Find where the given text appears and provide that cell's center as [X, Y] coordinate. 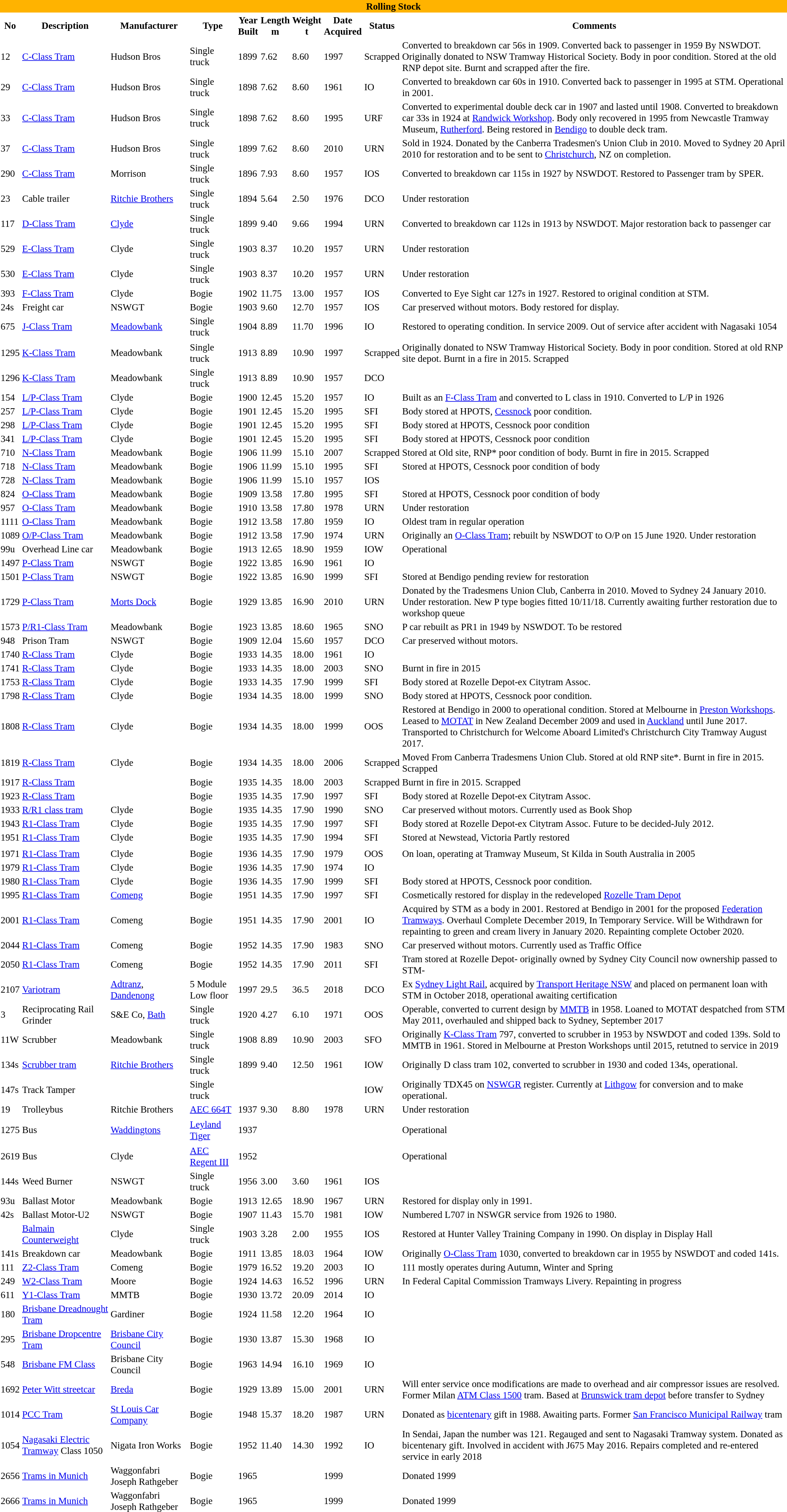
290 [10, 174]
14.94 [275, 1365]
3.60 [307, 1182]
1990 [343, 810]
9.30 [275, 1109]
Status [382, 26]
12.20 [307, 1314]
1741 [10, 668]
1111 [10, 521]
11.75 [275, 293]
Freight car [65, 307]
Breakdown car [65, 1253]
249 [10, 1281]
1740 [10, 654]
14.63 [275, 1281]
Converted to breakdown car 112s in 1913 by NSWDOT. Major restoration back to passenger car [594, 224]
AEC Regent III [213, 1156]
Originally donated to NSW Tramway Historical Society. Body in poor condition. Stored at old RNP site depot. Burnt in a fire in 2015. Scrapped [594, 353]
Breda [149, 1390]
MMTB [149, 1295]
Converted to Eye Sight car 127s in 1927. Restored to original condition at STM. [594, 293]
3 [10, 1014]
1902 [248, 293]
13.00 [307, 293]
Morts Dock [149, 602]
Scrubber tram [65, 1065]
2044 [10, 945]
1798 [10, 696]
Comments [594, 26]
9.60 [275, 307]
Type [213, 26]
1911 [248, 1253]
Originally TDX45 on NSWGR register. Currently at Lithgow for conversion and to make operational. [594, 1090]
16.10 [307, 1365]
9.66 [307, 224]
Z2-Class Tram [65, 1267]
PCC Tram [65, 1415]
Variotram [65, 989]
Peter Witt streetcar [65, 1390]
2011 [343, 964]
710 [10, 452]
2014 [343, 1295]
F-Class Tram [65, 293]
P car rebuilt as PR1 in 1949 by NSWDOT. To be restored [594, 627]
2656 [10, 1476]
Cosmetically restored for display in the redeveloped Rozelle Tram Depot [594, 895]
No [10, 26]
Originally O-Class Tram 1030, converted to breakdown car in 1955 by NSWDOT and coded 141s. [594, 1253]
2007 [343, 452]
D-Class Tram [65, 224]
1014 [10, 1415]
611 [10, 1295]
3.28 [275, 1234]
Lengthm [275, 26]
12.50 [307, 1065]
2107 [10, 989]
2050 [10, 964]
36.5 [307, 989]
Numbered L707 in NSWGR service from 1926 to 1980. [594, 1215]
Moved From Canberra Tradesmens Union Club. Stored at old RNP site*. Burnt in fire in 2015. Scrapped [594, 763]
4.27 [275, 1014]
13.87 [275, 1339]
Restored to operating condition. In service 2009. Out of service after accident with Nagasaki 1054 [594, 327]
7.93 [275, 174]
11W [10, 1039]
1894 [248, 199]
2006 [343, 763]
33 [10, 118]
Reciprocating Rail Grinder [65, 1014]
29 [10, 87]
Burnt in fire in 2015 [594, 668]
R/R1 class tram [65, 810]
O/P-Class Tram [65, 535]
99u [10, 549]
948 [10, 640]
6.10 [307, 1014]
Y1-Class Tram [65, 1295]
1967 [343, 1201]
529 [10, 249]
1948 [248, 1415]
1753 [10, 682]
2.00 [307, 1234]
13.89 [275, 1390]
Burnt in fire in 2015. Scrapped [594, 782]
Trolleybus [65, 1109]
1296 [10, 378]
Trams in Munich [65, 1476]
Ballast Motor-U2 [65, 1215]
341 [10, 439]
Donated as bicentenary gift in 1988. Awaiting parts. Former San Francisco Municipal Railway tram [594, 1415]
11.43 [275, 1215]
5 Module Low floor [213, 989]
1573 [10, 627]
Oldest tram in regular operation [594, 521]
1943 [10, 823]
Restored for display only in 1991. [594, 1201]
Converted to breakdown car 115s in 1927 by NSWDOT. Restored to Passenger tram by SPER. [594, 174]
Converted to breakdown car 60s in 1910. Converted back to passenger in 1995 at STM. Operational in 2001. [594, 87]
Balmain Counterweight [65, 1234]
1955 [343, 1234]
1896 [248, 174]
15.30 [307, 1339]
In Federal Capital Commission Tramways Livery. Repainting in progress [594, 1281]
11.58 [275, 1314]
Manufacturer [149, 26]
20.09 [307, 1295]
1295 [10, 353]
15.70 [307, 1215]
13.72 [275, 1295]
Overhead Line car [65, 549]
548 [10, 1365]
18.20 [307, 1415]
5.64 [275, 199]
Car preserved without motors. Currently used as Book Shop [594, 810]
144s [10, 1182]
15.60 [307, 640]
Nagasaki Electric Tramway Class 1050 [65, 1445]
Brisbane FM Class [65, 1365]
1983 [343, 945]
23 [10, 199]
42s [10, 1215]
2.50 [307, 199]
11.40 [275, 1445]
1054 [10, 1445]
1980 [10, 881]
Adtranz, Dandenong [149, 989]
37 [10, 149]
P/R1-Class Tram [65, 627]
URF [382, 118]
Built as an F-Class Tram and converted to L class in 1910. Converted to L/P in 1926 [594, 397]
Ballast Motor [65, 1201]
Stored at Old site, RNP* poor condition of body. Burnt in fire in 2015. Scrapped [594, 452]
Restored at Hunter Valley Training Company in 1990. On display in Display Hall [594, 1234]
Waggonfabri Joseph Rathgeber [149, 1476]
Tram stored at Rozelle Depot- originally owned by Sydney City Council now ownership passed to STM- [594, 964]
Nigata Iron Works [149, 1445]
19.20 [307, 1267]
Originally an O-Class Tram; rebuilt by NSWDOT to O/P on 15 June 1920. Under restoration [594, 535]
393 [10, 293]
11.70 [307, 327]
93u [10, 1201]
Brisbane Dreadnought Tram [65, 1314]
141s [10, 1253]
AEC 664T [213, 1109]
1089 [10, 535]
1275 [10, 1130]
Brisbane Dropcentre Tram [65, 1339]
12.04 [275, 640]
1501 [10, 577]
8.80 [307, 1109]
Body stored at Rozelle Depot-ex Citytram Assoc. Future to be decided-July 2012. [594, 823]
154 [10, 397]
Donated 1999 [594, 1476]
18.03 [307, 1253]
3.00 [275, 1182]
675 [10, 327]
1963 [248, 1365]
Stored at Newstead, Victoria Partly restored [594, 837]
J-Class Tram [65, 327]
824 [10, 494]
Scrubber [65, 1039]
1497 [10, 563]
111 mostly operates during Autumn, Winter and Spring [594, 1267]
1920 [248, 1014]
W2-Class Tram [65, 1281]
1969 [343, 1365]
1968 [343, 1339]
Description [65, 26]
1992 [343, 1445]
295 [10, 1339]
530 [10, 274]
On loan, operating at Tramway Museum, St Kilda in South Australia in 2005 [594, 854]
14.30 [307, 1445]
29.5 [275, 989]
1907 [248, 1215]
Car preserved without motors. Currently used as Traffic Office [594, 945]
St Louis Car Company [149, 1415]
298 [10, 425]
S&E Co, Bath [149, 1014]
Morrison [149, 174]
111 [10, 1267]
Originally D class tram 102, converted to scrubber in 1930 and coded 134s, operational. [594, 1065]
15.00 [307, 1390]
1729 [10, 602]
1987 [343, 1415]
1904 [248, 327]
Ex Sydney Light Rail, acquired by Transport Heritage NSW and placed on permanent loan with STM in October 2018, operational awaiting certification [594, 989]
Waddingtons [149, 1130]
1908 [248, 1039]
Gardiner [149, 1314]
1808 [10, 726]
YearBuilt [248, 26]
1917 [10, 782]
Track Tamper [65, 1090]
Moore [149, 1281]
1976 [343, 199]
Weed Burner [65, 1182]
147s [10, 1090]
257 [10, 411]
1692 [10, 1390]
19 [10, 1109]
117 [10, 224]
Cable trailer [65, 199]
134s [10, 1065]
Prison Tram [65, 640]
180 [10, 1314]
2018 [343, 989]
15.37 [275, 1415]
Car preserved without motors. [594, 640]
1910 [248, 508]
1900 [248, 397]
12.70 [307, 307]
Car preserved without motors. Body restored for display. [594, 307]
Rolling Stock [393, 6]
Leyland Tiger [213, 1130]
1819 [10, 763]
DateAcquired [343, 26]
18.60 [307, 627]
Stored at Bendigo pending review for restoration [594, 577]
718 [10, 466]
1956 [248, 1182]
SFO [382, 1039]
24s [10, 307]
957 [10, 508]
Weightt [307, 26]
1981 [343, 1215]
728 [10, 480]
12 [10, 56]
2619 [10, 1156]
